Provide the (X, Y) coordinate of the cell's center where the given text is located.  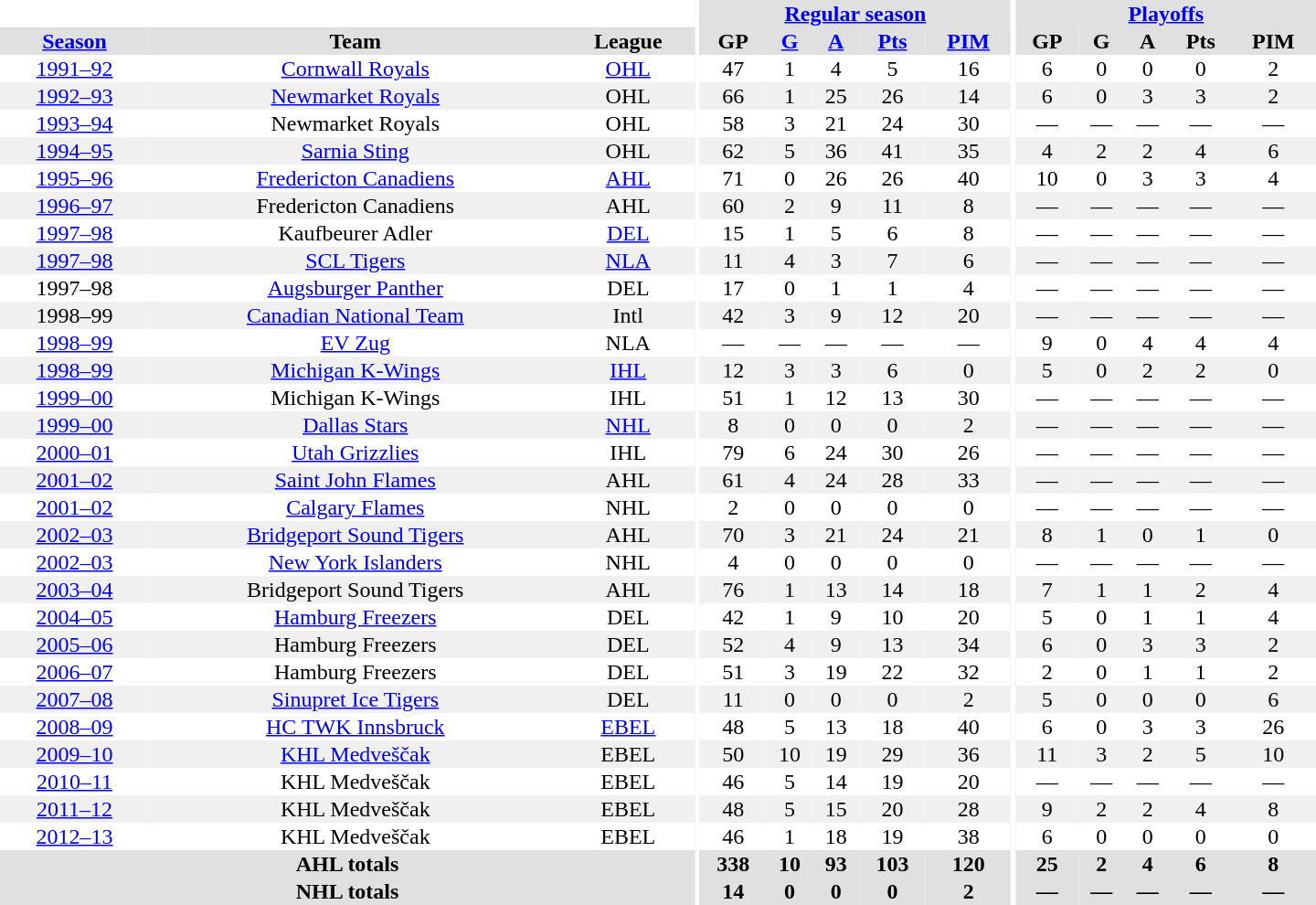
50 (733, 754)
338 (733, 864)
Playoffs (1166, 14)
70 (733, 535)
66 (733, 96)
79 (733, 452)
29 (892, 754)
Intl (628, 315)
NHL totals (347, 891)
Augsburger Panther (355, 288)
1996–97 (75, 206)
Canadian National Team (355, 315)
2004–05 (75, 617)
Saint John Flames (355, 480)
17 (733, 288)
Team (355, 41)
New York Islanders (355, 562)
22 (892, 672)
60 (733, 206)
2012–13 (75, 836)
EV Zug (355, 343)
2006–07 (75, 672)
52 (733, 644)
16 (969, 69)
32 (969, 672)
2011–12 (75, 809)
Kaufbeurer Adler (355, 233)
41 (892, 151)
38 (969, 836)
2005–06 (75, 644)
2000–01 (75, 452)
2010–11 (75, 782)
League (628, 41)
2003–04 (75, 590)
103 (892, 864)
2009–10 (75, 754)
35 (969, 151)
47 (733, 69)
Sarnia Sting (355, 151)
HC TWK Innsbruck (355, 727)
Season (75, 41)
Utah Grizzlies (355, 452)
120 (969, 864)
Calgary Flames (355, 507)
1994–95 (75, 151)
34 (969, 644)
62 (733, 151)
1993–94 (75, 123)
33 (969, 480)
58 (733, 123)
SCL Tigers (355, 261)
1995–96 (75, 178)
71 (733, 178)
Regular season (855, 14)
Dallas Stars (355, 425)
1991–92 (75, 69)
AHL totals (347, 864)
93 (835, 864)
Cornwall Royals (355, 69)
1992–93 (75, 96)
61 (733, 480)
76 (733, 590)
2007–08 (75, 699)
2008–09 (75, 727)
Sinupret Ice Tigers (355, 699)
